For the text-containing cell, return its midpoint in (x, y) coordinate format. 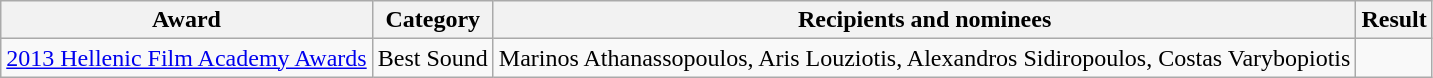
Category (432, 20)
Marinos Athanassopoulos, Aris Louziotis, Alexandros Sidiropoulos, Costas Varybopiotis (924, 58)
2013 Hellenic Film Academy Awards (186, 58)
Best Sound (432, 58)
Recipients and nominees (924, 20)
Award (186, 20)
Result (1394, 20)
